Scan for the cell matching the given text and deliver its (x, y) coordinate at center. 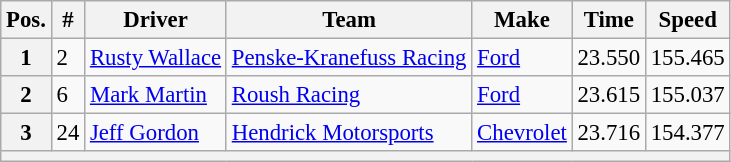
Penske-Kranefuss Racing (348, 58)
3 (26, 133)
23.615 (608, 95)
Speed (688, 20)
155.037 (688, 95)
1 (26, 58)
23.716 (608, 133)
Time (608, 20)
# (68, 20)
Roush Racing (348, 95)
Mark Martin (156, 95)
24 (68, 133)
Pos. (26, 20)
154.377 (688, 133)
Make (522, 20)
155.465 (688, 58)
Jeff Gordon (156, 133)
Hendrick Motorsports (348, 133)
Driver (156, 20)
Team (348, 20)
Rusty Wallace (156, 58)
6 (68, 95)
Chevrolet (522, 133)
23.550 (608, 58)
